Extract the (x, y) coordinate from the center of the cell holding the provided text.  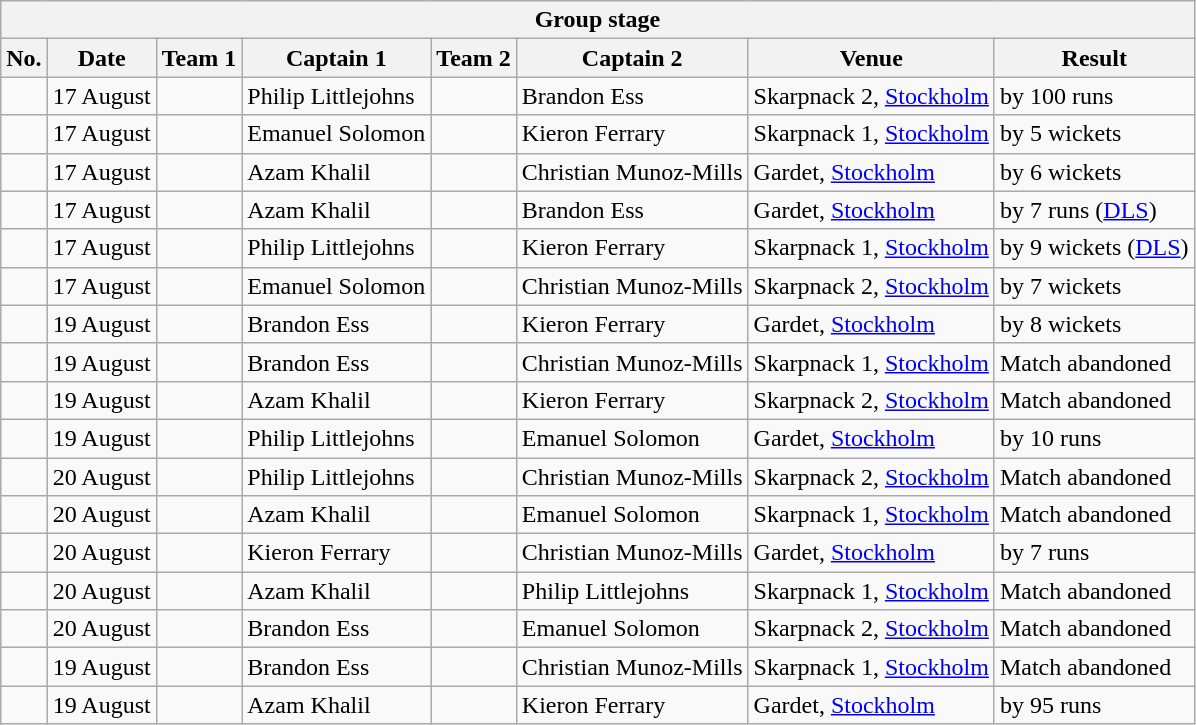
by 10 runs (1094, 438)
by 5 wickets (1094, 134)
by 7 runs (DLS) (1094, 210)
by 95 runs (1094, 705)
Team 1 (199, 58)
by 7 runs (1094, 553)
Group stage (598, 20)
Venue (871, 58)
by 6 wickets (1094, 172)
Date (102, 58)
by 9 wickets (DLS) (1094, 248)
by 8 wickets (1094, 324)
Captain 1 (336, 58)
No. (24, 58)
Result (1094, 58)
Team 2 (474, 58)
Captain 2 (632, 58)
by 7 wickets (1094, 286)
by 100 runs (1094, 96)
